Extract the (X, Y) coordinate from the center of the cell holding the provided text.  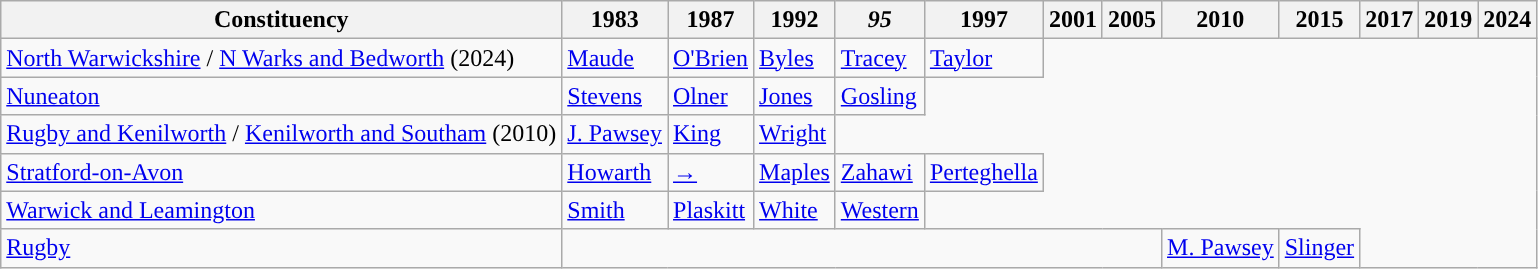
J. Pawsey (615, 134)
O'Brien (711, 58)
Perteghella (984, 172)
Byles (795, 58)
Maples (795, 172)
Olner (711, 96)
2005 (1132, 20)
Rugby and Kenilworth / Kenilworth and Southam (2010) (282, 134)
Taylor (984, 58)
Maude (615, 58)
Constituency (282, 20)
Warwick and Leamington (282, 210)
2017 (1390, 20)
Smith (615, 210)
Wright (795, 134)
1987 (711, 20)
Western (880, 210)
95 (880, 20)
2024 (1508, 20)
Howarth (615, 172)
Stevens (615, 96)
2010 (1221, 20)
M. Pawsey (1221, 248)
Gosling (880, 96)
→ (711, 172)
Tracey (880, 58)
Nuneaton (282, 96)
1992 (795, 20)
2019 (1448, 20)
Jones (795, 96)
1983 (615, 20)
Slinger (1319, 248)
Stratford-on-Avon (282, 172)
1997 (984, 20)
White (795, 210)
King (711, 134)
North Warwickshire / N Warks and Bedworth (2024) (282, 58)
2015 (1319, 20)
Rugby (282, 248)
Zahawi (880, 172)
2001 (1072, 20)
Plaskitt (711, 210)
